Detect which cell encompasses the target text, then output its [X, Y] center coordinate. 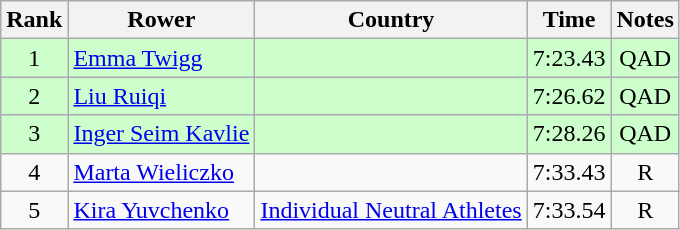
5 [34, 210]
1 [34, 58]
Time [569, 20]
Liu Ruiqi [162, 96]
3 [34, 134]
4 [34, 172]
Rank [34, 20]
Kira Yuvchenko [162, 210]
Emma Twigg [162, 58]
7:33.54 [569, 210]
2 [34, 96]
7:23.43 [569, 58]
Rower [162, 20]
7:28.26 [569, 134]
Marta Wieliczko [162, 172]
Inger Seim Kavlie [162, 134]
Country [391, 20]
Notes [645, 20]
7:26.62 [569, 96]
7:33.43 [569, 172]
Individual Neutral Athletes [391, 210]
